Search for the cell housing the specified text and yield its [X, Y] center coordinate. 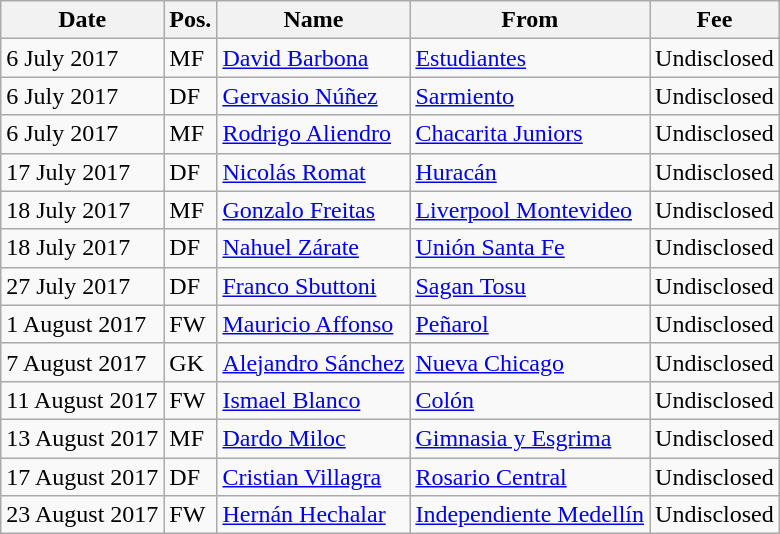
23 August 2017 [82, 515]
Huracán [530, 172]
Sarmiento [530, 96]
GK [190, 362]
Sagan Tosu [530, 286]
1 August 2017 [82, 324]
Rodrigo Aliendro [314, 134]
David Barbona [314, 58]
7 August 2017 [82, 362]
Colón [530, 400]
Gervasio Núñez [314, 96]
Estudiantes [530, 58]
Nicolás Romat [314, 172]
Mauricio Affonso [314, 324]
17 July 2017 [82, 172]
Pos. [190, 20]
27 July 2017 [82, 286]
11 August 2017 [82, 400]
17 August 2017 [82, 477]
Hernán Hechalar [314, 515]
Peñarol [530, 324]
From [530, 20]
Unión Santa Fe [530, 248]
Rosario Central [530, 477]
Dardo Miloc [314, 438]
Nahuel Zárate [314, 248]
Ismael Blanco [314, 400]
Independiente Medellín [530, 515]
Franco Sbuttoni [314, 286]
Alejandro Sánchez [314, 362]
Cristian Villagra [314, 477]
Gimnasia y Esgrima [530, 438]
Gonzalo Freitas [314, 210]
Nueva Chicago [530, 362]
13 August 2017 [82, 438]
Chacarita Juniors [530, 134]
Date [82, 20]
Fee [715, 20]
Liverpool Montevideo [530, 210]
Name [314, 20]
